For the text-containing cell, return its midpoint in (X, Y) coordinate format. 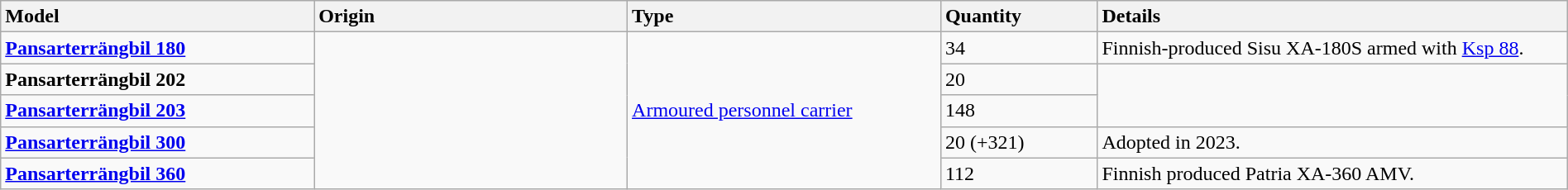
Pansar­terräng­bil 360 (157, 173)
20 (+321) (1019, 142)
148 (1019, 111)
Pansar­terräng­bil 202 (157, 79)
Origin (471, 17)
34 (1019, 48)
Finnish produced Patria XA-360 AMV. (1332, 173)
20 (1019, 79)
Armoured personnel carrier (784, 111)
Adopted in 2023. (1332, 142)
Details (1332, 17)
112 (1019, 173)
Pansar­terräng­bil 180 (157, 48)
Model (157, 17)
Type (784, 17)
Pansar­terräng­bil 300 (157, 142)
Pansar­terräng­bil 203 (157, 111)
Finnish-produced Sisu XA-180S armed with Ksp 88. (1332, 48)
Quantity (1019, 17)
